Locate the cell with the specified text and output its (X, Y) center coordinate. 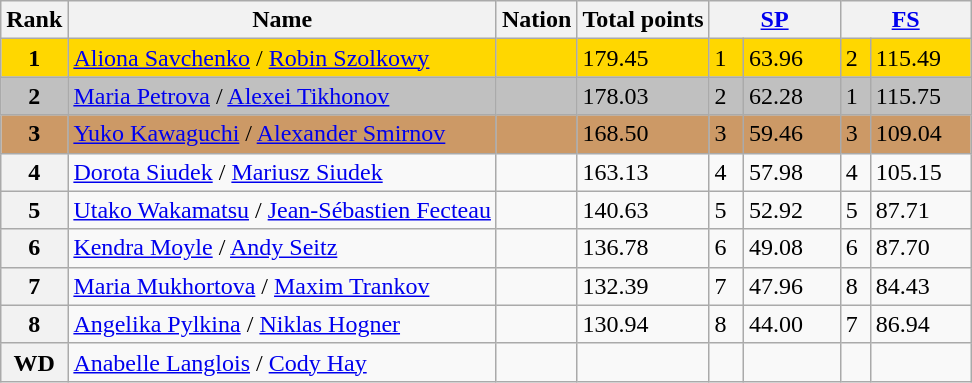
130.94 (643, 324)
179.45 (643, 58)
87.70 (920, 248)
Dorota Siudek / Mariusz Siudek (282, 172)
115.49 (920, 58)
62.28 (792, 96)
47.96 (792, 286)
Rank (34, 20)
Name (282, 20)
163.13 (643, 172)
168.50 (643, 134)
Nation (536, 20)
Anabelle Langlois / Cody Hay (282, 362)
FS (906, 20)
87.71 (920, 210)
105.15 (920, 172)
136.78 (643, 248)
44.00 (792, 324)
178.03 (643, 96)
Yuko Kawaguchi / Alexander Smirnov (282, 134)
Aliona Savchenko / Robin Szolkowy (282, 58)
49.08 (792, 248)
Total points (643, 20)
63.96 (792, 58)
52.92 (792, 210)
WD (34, 362)
Kendra Moyle / Andy Seitz (282, 248)
132.39 (643, 286)
84.43 (920, 286)
57.98 (792, 172)
140.63 (643, 210)
Angelika Pylkina / Niklas Hogner (282, 324)
109.04 (920, 134)
59.46 (792, 134)
Maria Mukhortova / Maxim Trankov (282, 286)
86.94 (920, 324)
115.75 (920, 96)
SP (774, 20)
Utako Wakamatsu / Jean-Sébastien Fecteau (282, 210)
Maria Petrova / Alexei Tikhonov (282, 96)
